From the cell containing the given text, extract its center point as (x, y) coordinate. 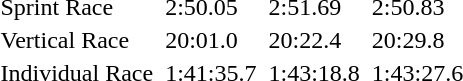
20:22.4 (314, 40)
20:01.0 (211, 40)
